Locate the cell with the specified text and output its (x, y) center coordinate. 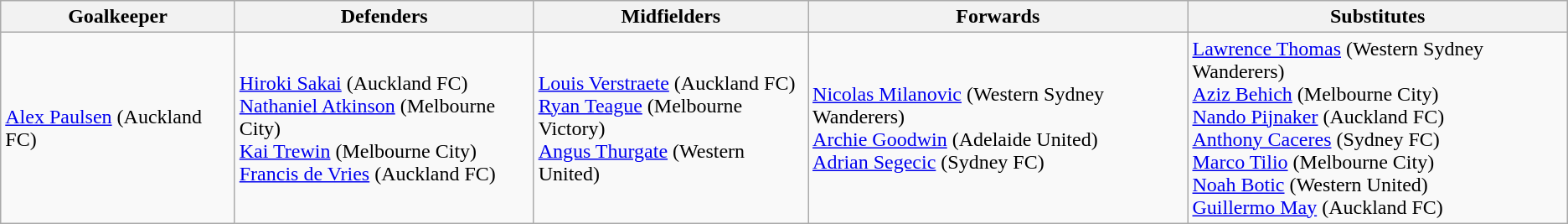
Defenders (384, 17)
Goalkeeper (117, 17)
Forwards (998, 17)
Midfielders (670, 17)
Substitutes (1377, 17)
Louis Verstraete (Auckland FC) Ryan Teague (Melbourne Victory) Angus Thurgate (Western United) (670, 128)
Nicolas Milanovic (Western Sydney Wanderers) Archie Goodwin (Adelaide United) Adrian Segecic (Sydney FC) (998, 128)
Hiroki Sakai (Auckland FC) Nathaniel Atkinson (Melbourne City) Kai Trewin (Melbourne City) Francis de Vries (Auckland FC) (384, 128)
Alex Paulsen (Auckland FC) (117, 128)
